Scan for the cell matching the given text and deliver its (x, y) coordinate at center. 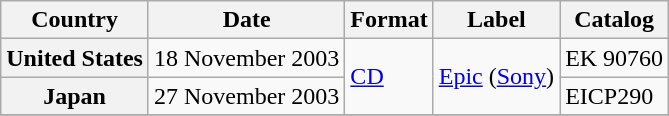
United States (75, 58)
Japan (75, 96)
Country (75, 20)
EK 90760 (614, 58)
Catalog (614, 20)
Date (246, 20)
18 November 2003 (246, 58)
Label (496, 20)
Epic (Sony) (496, 77)
Format (389, 20)
27 November 2003 (246, 96)
CD (389, 77)
EICP290 (614, 96)
